Identify which cell holds the provided text, then report its [X, Y] central coordinate. 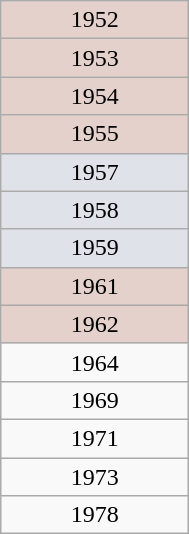
1964 [95, 362]
1954 [95, 96]
1978 [95, 515]
1953 [95, 58]
1957 [95, 172]
1958 [95, 210]
1959 [95, 248]
1955 [95, 134]
1969 [95, 400]
1962 [95, 324]
1971 [95, 438]
1961 [95, 286]
1952 [95, 20]
1973 [95, 477]
